Locate the cell with the specified text and output its (X, Y) center coordinate. 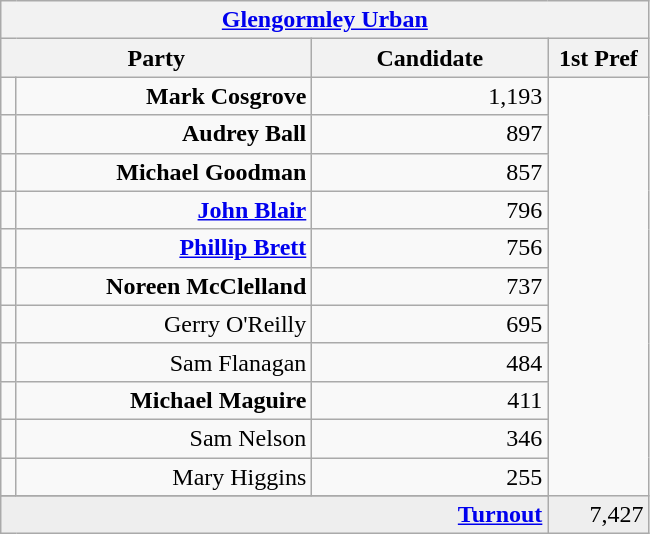
737 (430, 286)
Audrey Ball (164, 134)
Candidate (430, 58)
7,427 (598, 515)
796 (430, 210)
Michael Maguire (164, 400)
1,193 (430, 96)
484 (430, 362)
Noreen McClelland (164, 286)
John Blair (164, 210)
Glengormley Urban (325, 20)
Gerry O'Reilly (164, 324)
Sam Nelson (164, 438)
Mary Higgins (164, 477)
Phillip Brett (164, 248)
Party (156, 58)
756 (430, 248)
Mark Cosgrove (164, 96)
Michael Goodman (164, 172)
411 (430, 400)
857 (430, 172)
695 (430, 324)
346 (430, 438)
Turnout (274, 515)
897 (430, 134)
1st Pref (598, 58)
Sam Flanagan (164, 362)
255 (430, 477)
